Find where the given text appears and provide that cell's center as (x, y) coordinate. 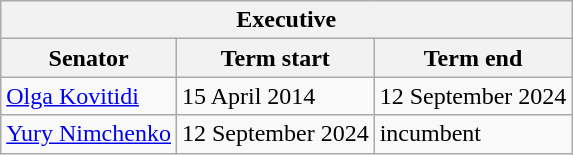
incumbent (473, 134)
Senator (89, 58)
Executive (286, 20)
Yury Nimchenko (89, 134)
15 April 2014 (275, 96)
Term start (275, 58)
Term end (473, 58)
Olga Kovitidi (89, 96)
